Identify which cell holds the provided text, then report its [X, Y] central coordinate. 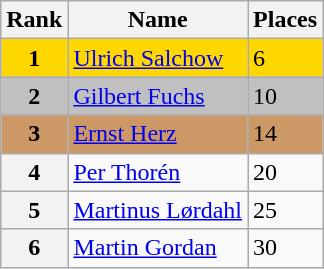
Ernst Herz [158, 134]
Martin Gordan [158, 248]
20 [286, 172]
3 [34, 134]
Rank [34, 20]
1 [34, 58]
Gilbert Fuchs [158, 96]
14 [286, 134]
10 [286, 96]
Martinus Lørdahl [158, 210]
Places [286, 20]
30 [286, 248]
25 [286, 210]
Per Thorén [158, 172]
5 [34, 210]
Ulrich Salchow [158, 58]
2 [34, 96]
Name [158, 20]
4 [34, 172]
